Locate the cell with the specified text and output its (x, y) center coordinate. 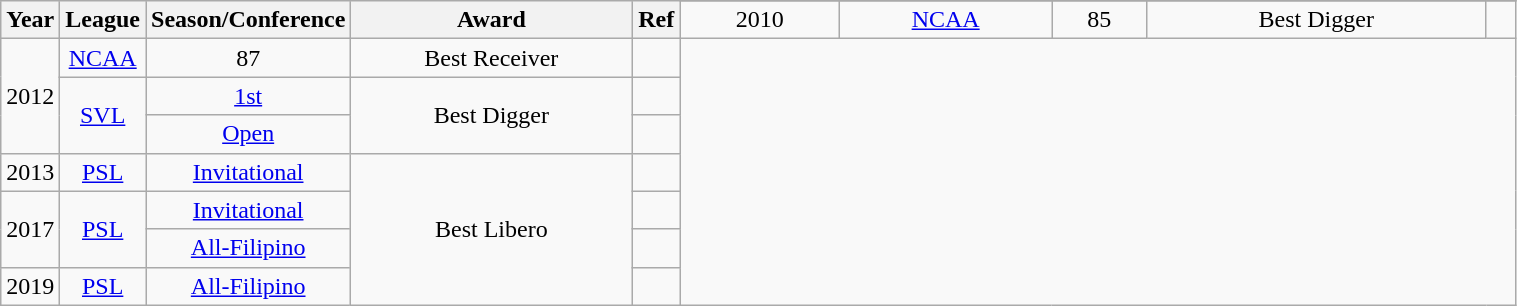
2017 (30, 229)
85 (1099, 20)
2012 (30, 96)
2019 (30, 286)
Year (30, 20)
2010 (760, 20)
Open (248, 134)
SVL (103, 115)
League (103, 20)
Best Receiver (492, 58)
Best Libero (492, 229)
87 (248, 58)
Season/Conference (248, 20)
Award (492, 20)
1st (248, 96)
Ref (656, 20)
2013 (30, 172)
